From the cell containing the given text, extract its center point as [X, Y] coordinate. 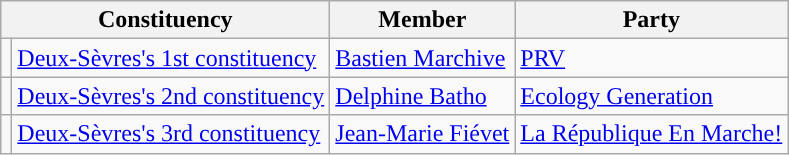
Deux-Sèvres's 3rd constituency [171, 134]
Delphine Batho [422, 96]
Member [422, 20]
Deux-Sèvres's 1st constituency [171, 58]
Jean-Marie Fiévet [422, 134]
La République En Marche! [652, 134]
Party [652, 20]
Bastien Marchive [422, 58]
Constituency [166, 20]
Ecology Generation [652, 96]
Deux-Sèvres's 2nd constituency [171, 96]
PRV [652, 58]
